Return [x, y] of the center of cell containing provided text 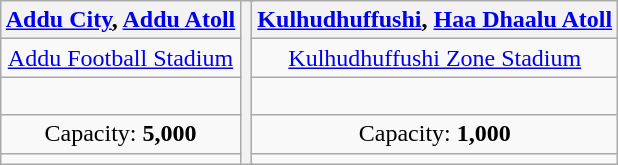
Capacity: 5,000 [120, 134]
Kulhudhuffushi Zone Stadium [435, 58]
Addu City, Addu Atoll [120, 20]
Kulhudhuffushi, Haa Dhaalu Atoll [435, 20]
Capacity: 1,000 [435, 134]
Addu Football Stadium [120, 58]
